Capture the cell that displays the provided text and extract its (X, Y) central coordinate. 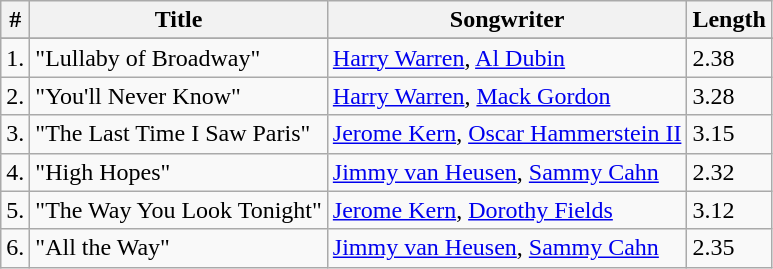
"The Last Time I Saw Paris" (179, 134)
Title (179, 20)
2.32 (729, 172)
"Lullaby of Broadway" (179, 58)
3. (16, 134)
"High Hopes" (179, 172)
2. (16, 96)
3.15 (729, 134)
"All the Way" (179, 248)
# (16, 20)
"The Way You Look Tonight" (179, 210)
3.12 (729, 210)
"You'll Never Know" (179, 96)
5. (16, 210)
Harry Warren, Al Dubin (507, 58)
Harry Warren, Mack Gordon (507, 96)
4. (16, 172)
Songwriter (507, 20)
Length (729, 20)
Jerome Kern, Dorothy Fields (507, 210)
1. (16, 58)
3.28 (729, 96)
2.38 (729, 58)
Jerome Kern, Oscar Hammerstein II (507, 134)
6. (16, 248)
2.35 (729, 248)
